For the text-containing cell, return its midpoint in [X, Y] coordinate format. 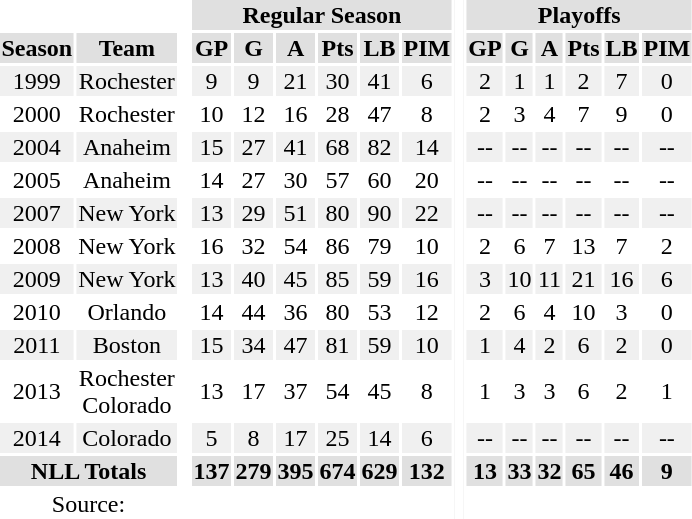
2010 [37, 312]
137 [212, 471]
57 [338, 180]
Orlando [127, 312]
79 [380, 246]
33 [520, 471]
68 [338, 147]
86 [338, 246]
1999 [37, 81]
2011 [37, 345]
11 [550, 279]
81 [338, 345]
22 [427, 213]
Regular Season [322, 15]
2013 [37, 392]
65 [584, 471]
132 [427, 471]
RochesterColorado [127, 392]
53 [380, 312]
36 [296, 312]
629 [380, 471]
Boston [127, 345]
25 [338, 438]
Playoffs [580, 15]
29 [254, 213]
2009 [37, 279]
Source: [88, 504]
Colorado [127, 438]
28 [338, 114]
Team [127, 48]
51 [296, 213]
395 [296, 471]
40 [254, 279]
20 [427, 180]
5 [212, 438]
NLL Totals [88, 471]
2014 [37, 438]
2000 [37, 114]
44 [254, 312]
2004 [37, 147]
37 [296, 392]
2008 [37, 246]
85 [338, 279]
Season [37, 48]
674 [338, 471]
2007 [37, 213]
90 [380, 213]
2005 [37, 180]
279 [254, 471]
46 [622, 471]
82 [380, 147]
34 [254, 345]
60 [380, 180]
